Provide the [X, Y] coordinate of the cell's center where the given text is located.  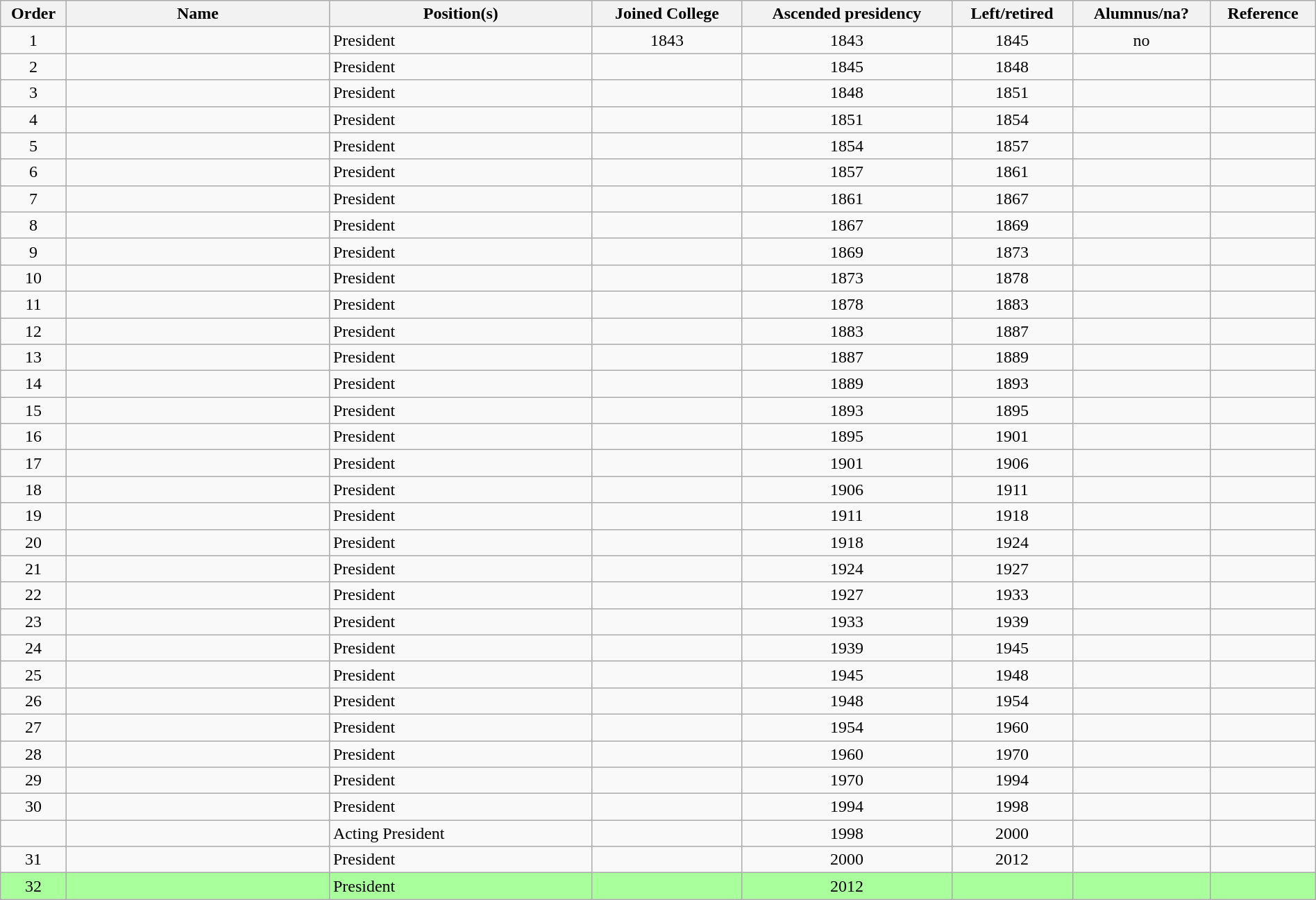
19 [33, 516]
30 [33, 807]
31 [33, 860]
6 [33, 172]
13 [33, 358]
Position(s) [461, 14]
24 [33, 648]
5 [33, 146]
Order [33, 14]
9 [33, 251]
Left/retired [1012, 14]
11 [33, 304]
23 [33, 622]
Joined College [666, 14]
10 [33, 278]
17 [33, 463]
22 [33, 595]
Alumnus/na? [1141, 14]
12 [33, 331]
20 [33, 542]
25 [33, 674]
14 [33, 384]
15 [33, 410]
Acting President [461, 833]
2 [33, 67]
no [1141, 40]
Reference [1263, 14]
21 [33, 569]
8 [33, 225]
Ascended presidency [847, 14]
32 [33, 886]
28 [33, 753]
26 [33, 701]
18 [33, 490]
16 [33, 437]
4 [33, 119]
1 [33, 40]
7 [33, 199]
3 [33, 93]
29 [33, 781]
Name [197, 14]
27 [33, 727]
